Find where the given text appears and provide that cell's center as [x, y] coordinate. 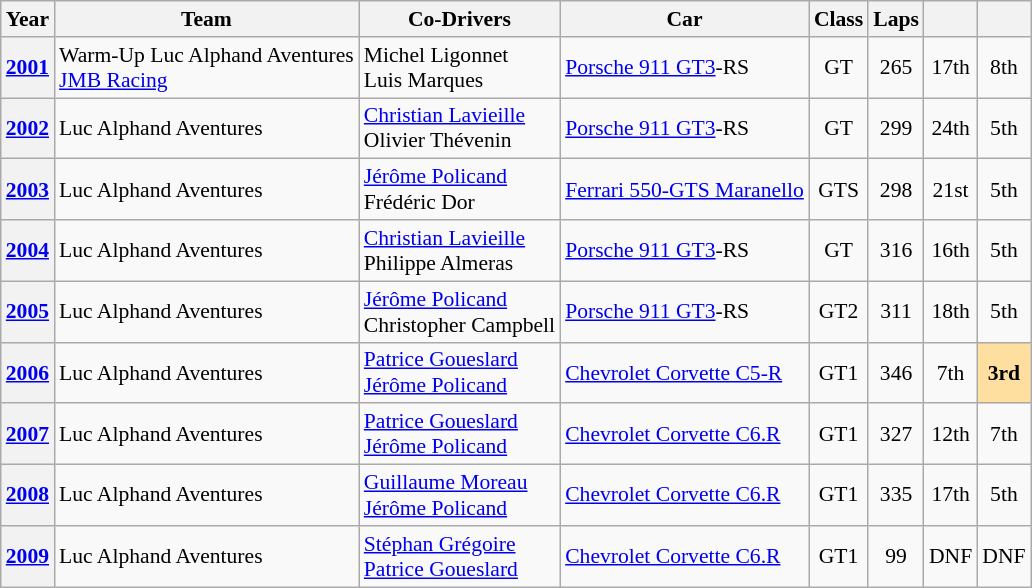
18th [950, 312]
24th [950, 128]
Ferrari 550-GTS Maranello [684, 190]
299 [896, 128]
GT2 [838, 312]
2004 [28, 250]
Year [28, 19]
2008 [28, 496]
316 [896, 250]
12th [950, 434]
Car [684, 19]
Team [206, 19]
298 [896, 190]
Jérôme Policand Christopher Campbell [460, 312]
8th [1004, 68]
2009 [28, 556]
Co-Drivers [460, 19]
346 [896, 372]
327 [896, 434]
Jérôme Policand Frédéric Dor [460, 190]
Chevrolet Corvette C5-R [684, 372]
265 [896, 68]
Christian Lavieille Olivier Thévenin [460, 128]
335 [896, 496]
16th [950, 250]
Warm-Up Luc Alphand Aventures JMB Racing [206, 68]
Guillaume Moreau Jérôme Policand [460, 496]
2001 [28, 68]
99 [896, 556]
Michel Ligonnet Luis Marques [460, 68]
GTS [838, 190]
3rd [1004, 372]
Stéphan Grégoire Patrice Goueslard [460, 556]
Laps [896, 19]
2005 [28, 312]
2006 [28, 372]
311 [896, 312]
Christian Lavieille Philippe Almeras [460, 250]
2003 [28, 190]
2002 [28, 128]
21st [950, 190]
Class [838, 19]
2007 [28, 434]
